Locate the cell with the specified text and output its [X, Y] center coordinate. 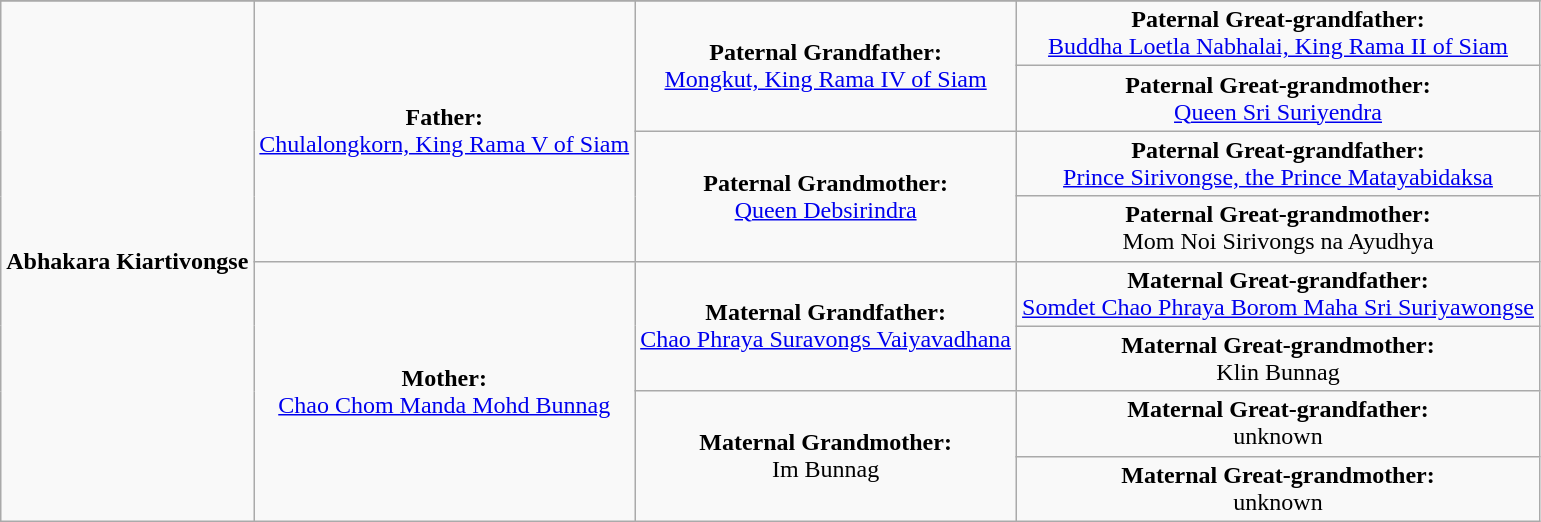
Maternal Grandmother:Im Bunnag [826, 456]
Paternal Grandfather:Mongkut, King Rama IV of Siam [826, 66]
Mother:Chao Chom Manda Mohd Bunnag [444, 391]
Paternal Great-grandfather:Buddha Loetla Nabhalai, King Rama II of Siam [1278, 34]
Maternal Great-grandfather:Somdet Chao Phraya Borom Maha Sri Suriyawongse [1278, 294]
Paternal Great-grandmother:Mom Noi Sirivongs na Ayudhya [1278, 228]
Paternal Grandmother:Queen Debsirindra [826, 196]
Abhakara Kiartivongse [128, 261]
Paternal Great-grandfather:Prince Sirivongse, the Prince Matayabidaksa [1278, 164]
Maternal Grandfather:Chao Phraya Suravongs Vaiyavadhana [826, 326]
Maternal Great-grandmother:unknown [1278, 488]
Maternal Great-grandmother:Klin Bunnag [1278, 358]
Father:Chulalongkorn, King Rama V of Siam [444, 131]
Paternal Great-grandmother:Queen Sri Suriyendra [1278, 98]
Maternal Great-grandfather:unknown [1278, 424]
